Find where the given text appears and provide that cell's center as (X, Y) coordinate. 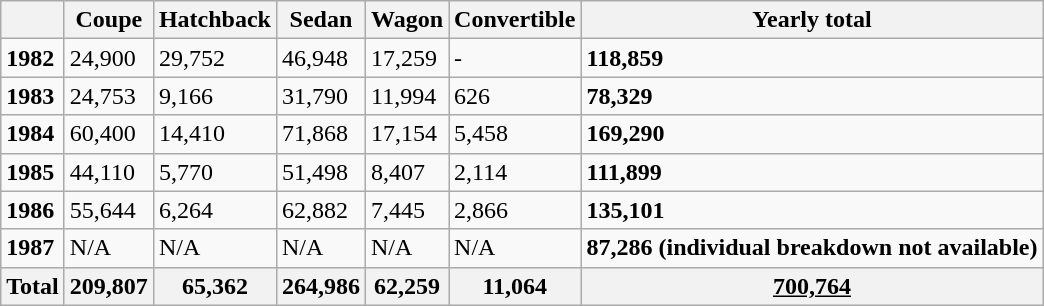
1987 (33, 248)
2,114 (515, 172)
1984 (33, 134)
Sedan (320, 20)
118,859 (812, 58)
8,407 (406, 172)
7,445 (406, 210)
51,498 (320, 172)
24,900 (108, 58)
1982 (33, 58)
17,259 (406, 58)
60,400 (108, 134)
11,064 (515, 286)
626 (515, 96)
Coupe (108, 20)
1983 (33, 96)
Wagon (406, 20)
1986 (33, 210)
1985 (33, 172)
87,286 (individual breakdown not available) (812, 248)
44,110 (108, 172)
29,752 (214, 58)
11,994 (406, 96)
71,868 (320, 134)
55,644 (108, 210)
Hatchback (214, 20)
14,410 (214, 134)
24,753 (108, 96)
Yearly total (812, 20)
2,866 (515, 210)
Total (33, 286)
5,770 (214, 172)
169,290 (812, 134)
17,154 (406, 134)
46,948 (320, 58)
264,986 (320, 286)
135,101 (812, 210)
78,329 (812, 96)
62,882 (320, 210)
6,264 (214, 210)
65,362 (214, 286)
31,790 (320, 96)
700,764 (812, 286)
Convertible (515, 20)
62,259 (406, 286)
5,458 (515, 134)
9,166 (214, 96)
- (515, 58)
209,807 (108, 286)
111,899 (812, 172)
